Locate the cell with the specified text and output its [x, y] center coordinate. 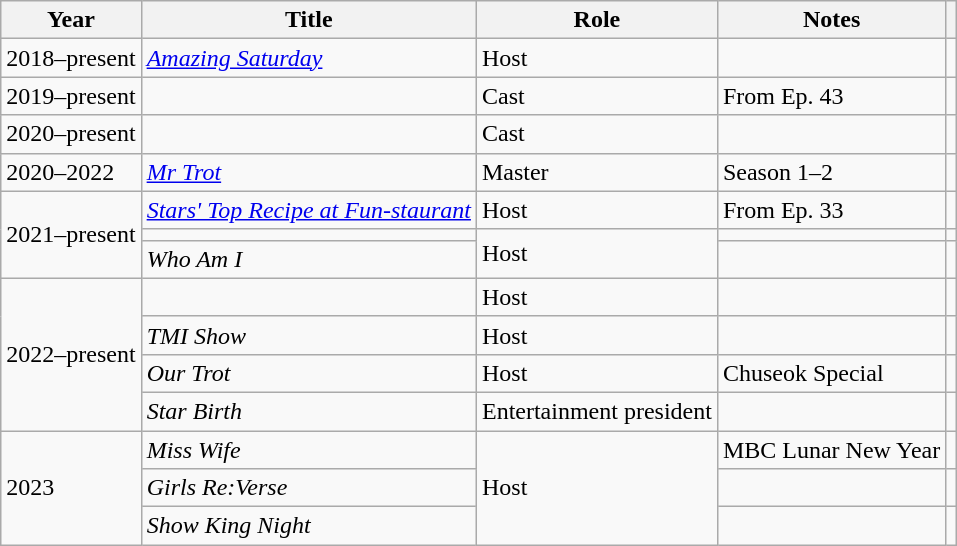
Girls Re:Verse [308, 488]
2020–2022 [71, 172]
Season 1–2 [831, 172]
Star Birth [308, 411]
Show King Night [308, 526]
MBC Lunar New Year [831, 449]
2020–present [71, 134]
2021–present [71, 234]
2019–present [71, 96]
2018–present [71, 58]
Role [596, 20]
Amazing Saturday [308, 58]
From Ep. 33 [831, 210]
Mr Trot [308, 172]
Notes [831, 20]
Who Am I [308, 259]
Entertainment president [596, 411]
2022–present [71, 354]
Title [308, 20]
2023 [71, 487]
Miss Wife [308, 449]
Year [71, 20]
Chuseok Special [831, 373]
From Ep. 43 [831, 96]
Our Trot [308, 373]
Master [596, 172]
TMI Show [308, 335]
Stars' Top Recipe at Fun-staurant [308, 210]
